Extract the [x, y] coordinate from the center of the cell holding the provided text.  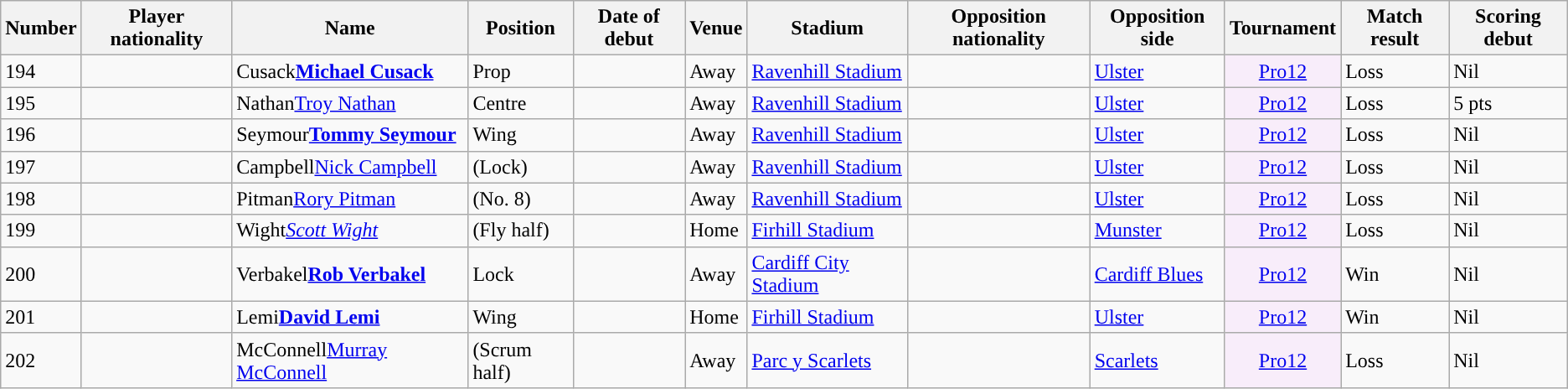
(Fly half) [521, 231]
Munster [1158, 231]
Position [521, 29]
200 [41, 273]
CusackMichael Cusack [350, 71]
Tournament [1282, 29]
Name [350, 29]
Centre [521, 103]
(Lock) [521, 167]
Lock [521, 273]
NathanTroy Nathan [350, 103]
PitmanRory Pitman [350, 199]
195 [41, 103]
202 [41, 360]
(No. 8) [521, 199]
Scarlets [1158, 360]
Date of debut [629, 29]
198 [41, 199]
Cardiff City Stadium [828, 273]
199 [41, 231]
Opposition side [1158, 29]
Venue [716, 29]
Scoring debut [1509, 29]
Player nationality [156, 29]
Parc y Scarlets [828, 360]
LemiDavid Lemi [350, 317]
VerbakelRob Verbakel [350, 273]
SeymourTommy Seymour [350, 135]
Prop [521, 71]
McConnellMurray McConnell [350, 360]
CampbellNick Campbell [350, 167]
5 pts [1509, 103]
197 [41, 167]
Stadium [828, 29]
Opposition nationality [998, 29]
196 [41, 135]
194 [41, 71]
Cardiff Blues [1158, 273]
(Scrum half) [521, 360]
201 [41, 317]
Match result [1395, 29]
WightScott Wight [350, 231]
Number [41, 29]
